Capture the cell that displays the provided text and extract its [X, Y] central coordinate. 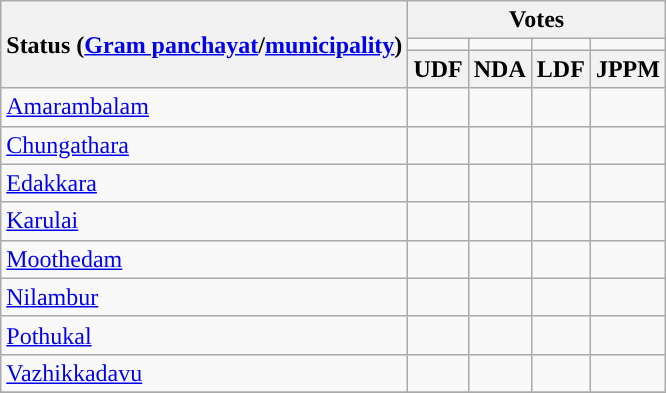
JPPM [628, 69]
UDF [438, 69]
Chungathara [204, 145]
LDF [560, 69]
Moothedam [204, 259]
Karulai [204, 221]
NDA [500, 69]
Vazhikkadavu [204, 373]
Votes [537, 20]
Status (Gram panchayat/municipality) [204, 44]
Nilambur [204, 297]
Edakkara [204, 183]
Pothukal [204, 335]
Amarambalam [204, 107]
